Locate the cell with the specified text and output its [x, y] center coordinate. 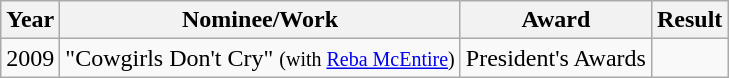
Nominee/Work [260, 20]
Award [556, 20]
2009 [30, 58]
President's Awards [556, 58]
"Cowgirls Don't Cry" (with Reba McEntire) [260, 58]
Result [689, 20]
Year [30, 20]
